Provide the (x, y) coordinate of the cell's center where the given text is located.  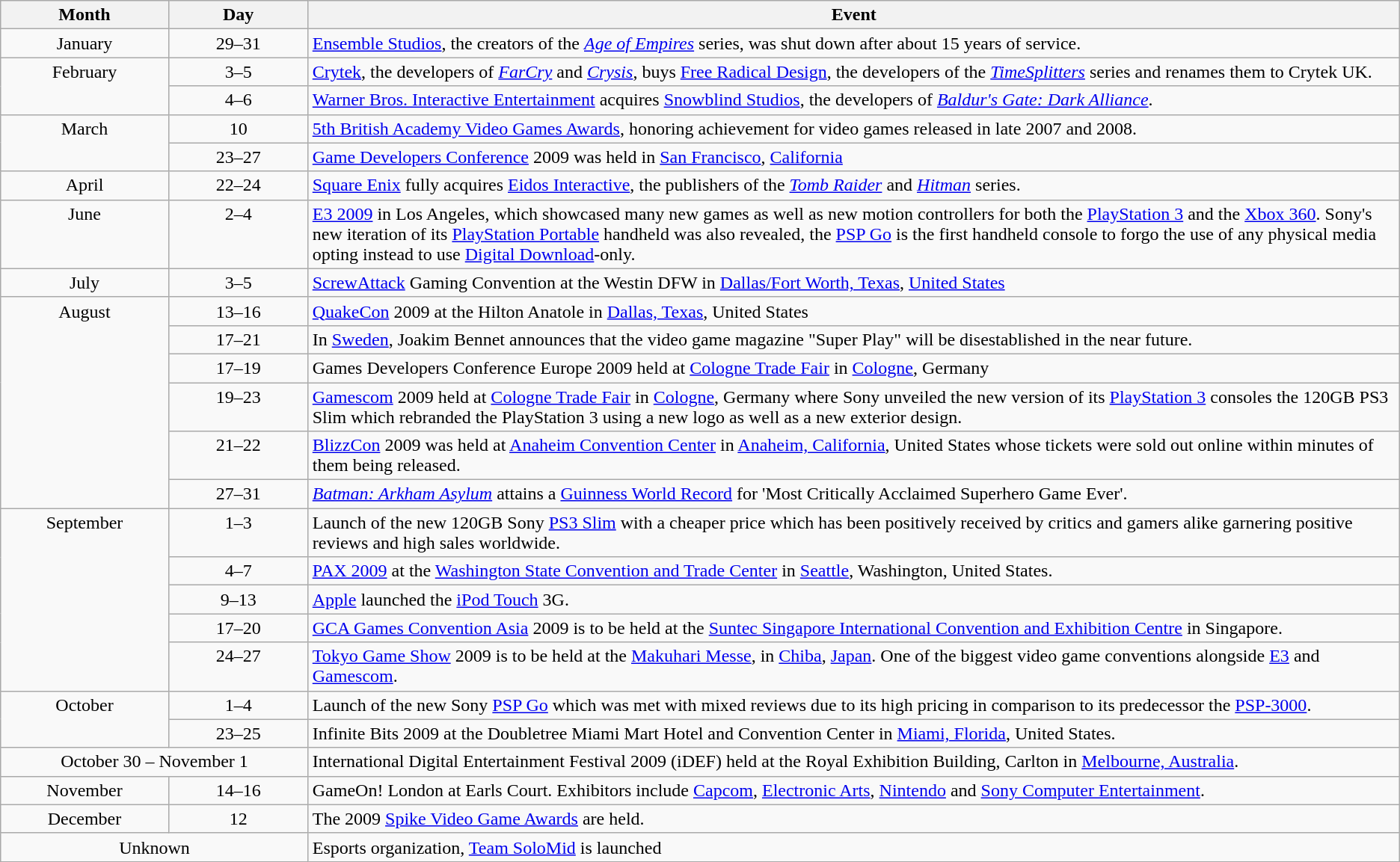
1–4 (238, 705)
Infinite Bits 2009 at the Doubletree Miami Mart Hotel and Convention Center in Miami, Florida, United States. (854, 733)
Launch of the new Sony PSP Go which was met with mixed reviews due to its high pricing in comparison to its predecessor the PSP-3000. (854, 705)
27–31 (238, 494)
Ensemble Studios, the creators of the Age of Empires series, was shut down after about 15 years of service. (854, 43)
February (85, 86)
GCA Games Convention Asia 2009 is to be held at the Suntec Singapore International Convention and Exhibition Centre in Singapore. (854, 628)
Crytek, the developers of FarCry and Crysis, buys Free Radical Design, the developers of the TimeSplitters series and renames them to Crytek UK. (854, 72)
22–24 (238, 185)
29–31 (238, 43)
September (85, 600)
Game Developers Conference 2009 was held in San Francisco, California (854, 157)
2–4 (238, 234)
Batman: Arkham Asylum attains a Guinness World Record for 'Most Critically Acclaimed Superhero Game Ever'. (854, 494)
International Digital Entertainment Festival 2009 (iDEF) held at the Royal Exhibition Building, Carlton in Melbourne, Australia. (854, 762)
Games Developers Conference Europe 2009 held at Cologne Trade Fair in Cologne, Germany (854, 368)
4–7 (238, 571)
June (85, 234)
24–27 (238, 667)
17–21 (238, 339)
October 30 – November 1 (154, 762)
July (85, 283)
November (85, 790)
PAX 2009 at the Washington State Convention and Trade Center in Seattle, Washington, United States. (854, 571)
Esports organization, Team SoloMid is launched (854, 847)
In Sweden, Joakim Bennet announces that the video game magazine "Super Play" will be disestablished in the near future. (854, 339)
4–6 (238, 100)
21–22 (238, 456)
13–16 (238, 311)
ScrewAttack Gaming Convention at the Westin DFW in Dallas/Fort Worth, Texas, United States (854, 283)
Square Enix fully acquires Eidos Interactive, the publishers of the Tomb Raider and Hitman series. (854, 185)
Apple launched the iPod Touch 3G. (854, 600)
Month (85, 15)
August (85, 402)
Tokyo Game Show 2009 is to be held at the Makuhari Messe, in Chiba, Japan. One of the biggest video game conventions alongside E3 and Gamescom. (854, 667)
23–25 (238, 733)
10 (238, 129)
12 (238, 819)
March (85, 143)
April (85, 185)
GameOn! London at Earls Court. Exhibitors include Capcom, Electronic Arts, Nintendo and Sony Computer Entertainment. (854, 790)
17–20 (238, 628)
5th British Academy Video Games Awards, honoring achievement for video games released in late 2007 and 2008. (854, 129)
17–19 (238, 368)
23–27 (238, 157)
December (85, 819)
Warner Bros. Interactive Entertainment acquires Snowblind Studios, the developers of Baldur's Gate: Dark Alliance. (854, 100)
October (85, 719)
QuakeCon 2009 at the Hilton Anatole in Dallas, Texas, United States (854, 311)
14–16 (238, 790)
Day (238, 15)
Event (854, 15)
1–3 (238, 532)
9–13 (238, 600)
The 2009 Spike Video Game Awards are held. (854, 819)
19–23 (238, 407)
Unknown (154, 847)
January (85, 43)
